For the text-containing cell, return its midpoint in [X, Y] coordinate format. 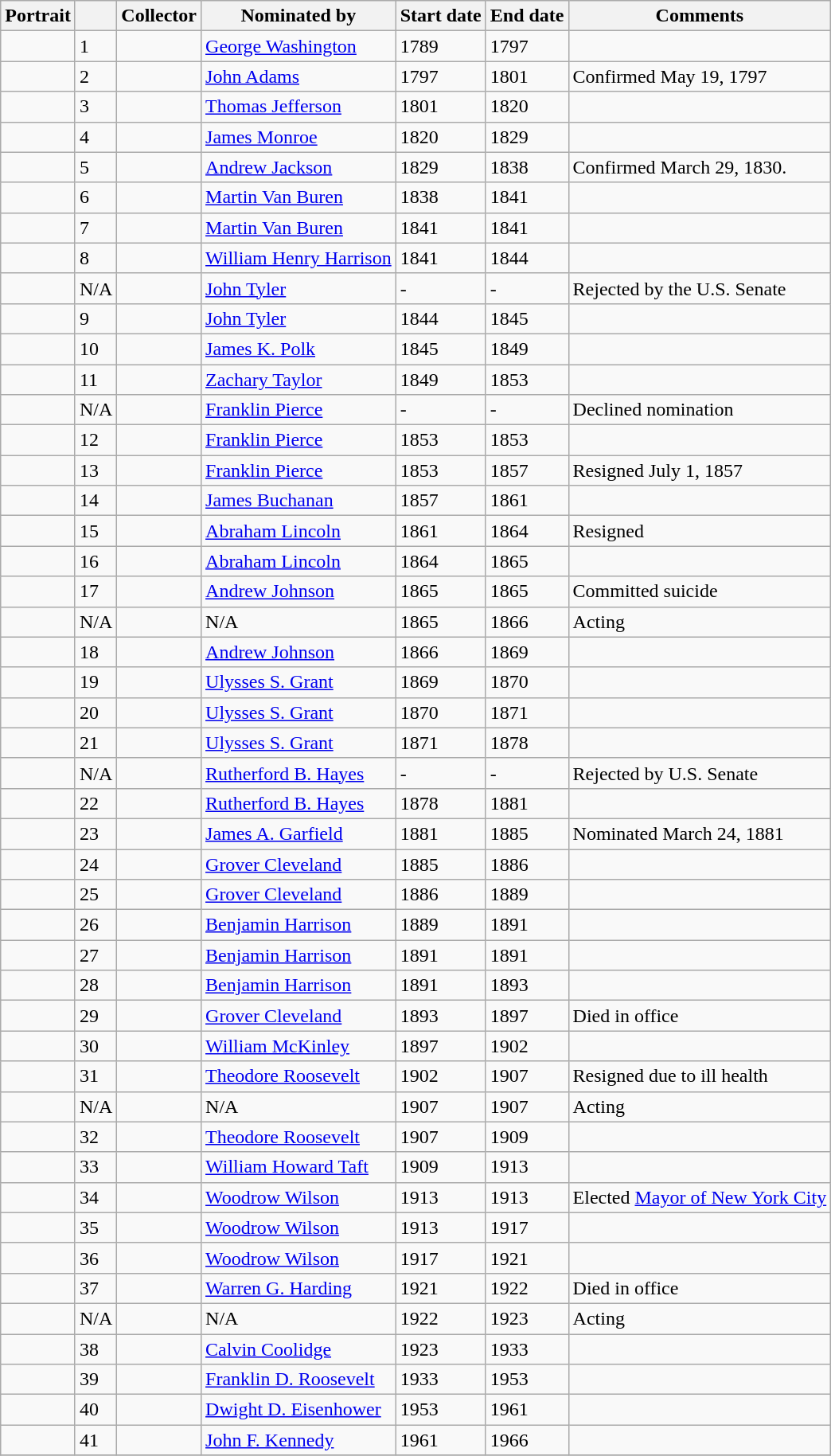
31 [96, 1076]
13 [96, 470]
40 [96, 1410]
36 [96, 1258]
James A. Garfield [299, 833]
39 [96, 1380]
William Henry Harrison [299, 258]
30 [96, 1046]
5 [96, 167]
James Monroe [299, 137]
18 [96, 652]
Calvin Coolidge [299, 1349]
27 [96, 955]
Start date [441, 16]
William Howard Taft [299, 1167]
3 [96, 107]
32 [96, 1137]
Resigned [700, 531]
19 [96, 682]
20 [96, 712]
John F. Kennedy [299, 1440]
Elected Mayor of New York City [700, 1197]
14 [96, 501]
Rejected by U.S. Senate [700, 773]
Confirmed May 19, 1797 [700, 76]
24 [96, 864]
Comments [700, 16]
38 [96, 1349]
26 [96, 925]
23 [96, 833]
41 [96, 1440]
33 [96, 1167]
10 [96, 349]
Thomas Jefferson [299, 107]
25 [96, 895]
Rejected by the U.S. Senate [700, 288]
12 [96, 440]
29 [96, 1016]
Nominated March 24, 1881 [700, 833]
6 [96, 197]
15 [96, 531]
Dwight D. Eisenhower [299, 1410]
35 [96, 1228]
Committed suicide [700, 591]
7 [96, 228]
4 [96, 137]
28 [96, 986]
2 [96, 76]
1789 [441, 46]
Confirmed March 29, 1830. [700, 167]
1966 [527, 1440]
James Buchanan [299, 501]
Declined nomination [700, 410]
Warren G. Harding [299, 1288]
Collector [159, 16]
Nominated by [299, 16]
William McKinley [299, 1046]
Zachary Taylor [299, 380]
11 [96, 380]
End date [527, 16]
Franklin D. Roosevelt [299, 1380]
37 [96, 1288]
17 [96, 591]
Resigned July 1, 1857 [700, 470]
16 [96, 561]
22 [96, 803]
34 [96, 1197]
9 [96, 318]
Andrew Jackson [299, 167]
Resigned due to ill health [700, 1076]
George Washington [299, 46]
21 [96, 743]
James K. Polk [299, 349]
Portrait [38, 16]
1 [96, 46]
John Adams [299, 76]
8 [96, 258]
